Return [X, Y] of the center of cell containing provided text 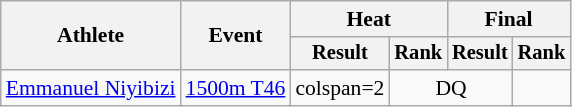
Final [508, 19]
Emmanuel Niyibizi [91, 88]
DQ [450, 88]
Event [236, 36]
Athlete [91, 36]
1500m T46 [236, 88]
colspan=2 [340, 88]
Heat [368, 19]
